For the text-containing cell, return its midpoint in (X, Y) coordinate format. 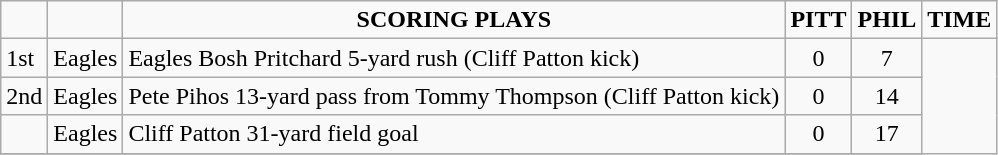
7 (887, 58)
Eagles Bosh Pritchard 5-yard rush (Cliff Patton kick) (454, 58)
PHIL (887, 20)
17 (887, 134)
Pete Pihos 13-yard pass from Tommy Thompson (Cliff Patton kick) (454, 96)
TIME (960, 20)
1st (24, 58)
Cliff Patton 31-yard field goal (454, 134)
SCORING PLAYS (454, 20)
14 (887, 96)
PITT (818, 20)
2nd (24, 96)
